From the cell containing the given text, extract its center point as (x, y) coordinate. 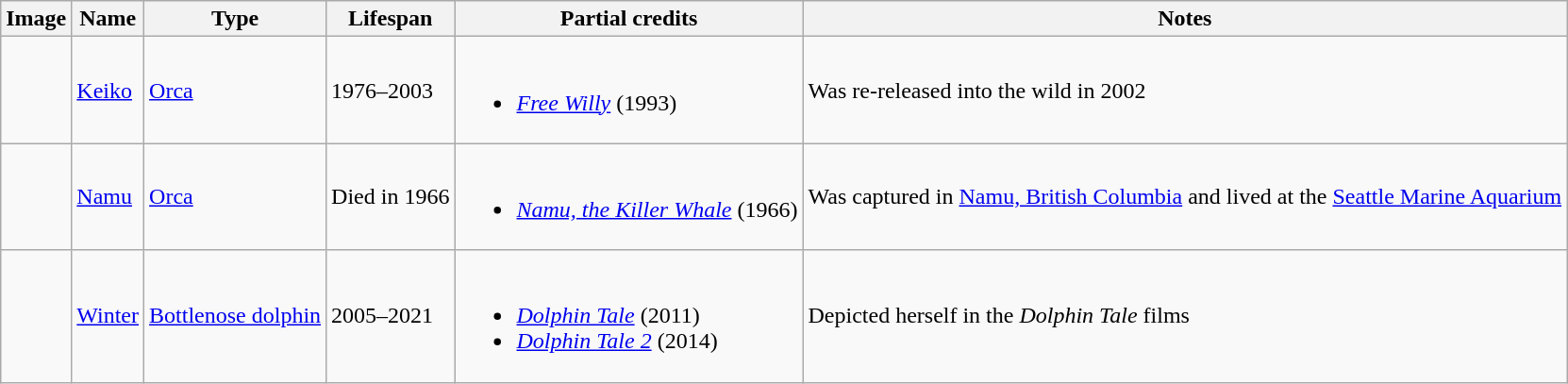
Partial credits (628, 19)
Namu, the Killer Whale (1966) (628, 196)
Dolphin Tale (2011)Dolphin Tale 2 (2014) (628, 316)
Depicted herself in the Dolphin Tale films (1185, 316)
Lifespan (391, 19)
Type (236, 19)
Was re-released into the wild in 2002 (1185, 91)
Keiko (108, 91)
Winter (108, 316)
Died in 1966 (391, 196)
Free Willy (1993) (628, 91)
1976–2003 (391, 91)
Was captured in Namu, British Columbia and lived at the Seattle Marine Aquarium (1185, 196)
Notes (1185, 19)
Bottlenose dolphin (236, 316)
Image (36, 19)
2005–2021 (391, 316)
Name (108, 19)
Namu (108, 196)
